Identify which cell holds the provided text, then report its (X, Y) central coordinate. 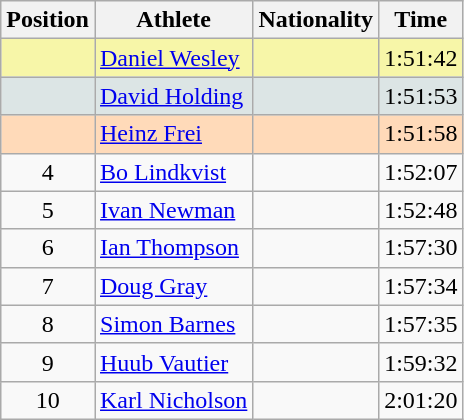
1:52:07 (421, 172)
4 (48, 172)
7 (48, 286)
6 (48, 248)
Heinz Frei (173, 134)
9 (48, 362)
David Holding (173, 96)
Huub Vautier (173, 362)
1:57:30 (421, 248)
Karl Nicholson (173, 400)
Time (421, 20)
1:59:32 (421, 362)
Simon Barnes (173, 324)
Doug Gray (173, 286)
1:51:53 (421, 96)
Bo Lindkvist (173, 172)
2:01:20 (421, 400)
Position (48, 20)
Ian Thompson (173, 248)
1:57:34 (421, 286)
1:51:58 (421, 134)
10 (48, 400)
5 (48, 210)
Athlete (173, 20)
1:52:48 (421, 210)
Nationality (316, 20)
Ivan Newman (173, 210)
8 (48, 324)
1:51:42 (421, 58)
Daniel Wesley (173, 58)
1:57:35 (421, 324)
